Scan for the cell matching the given text and deliver its [X, Y] coordinate at center. 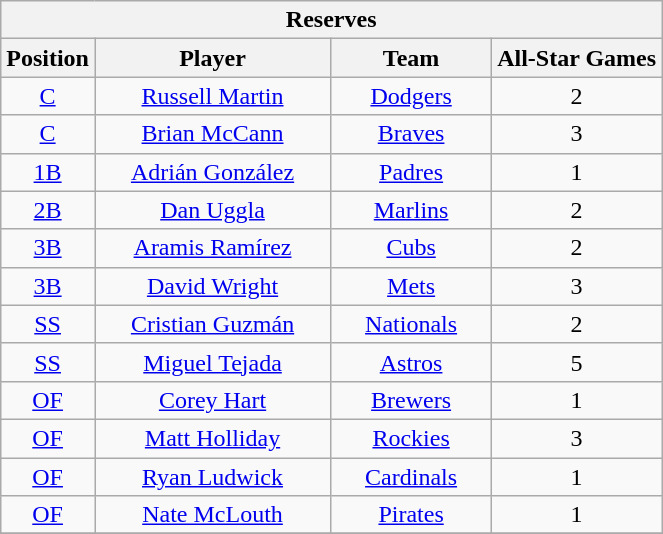
Dan Uggla [212, 210]
Aramis Ramírez [212, 248]
Position [48, 58]
5 [577, 362]
Dodgers [412, 96]
Marlins [412, 210]
Team [412, 58]
Russell Martin [212, 96]
Adrián González [212, 172]
Cristian Guzmán [212, 324]
Nationals [412, 324]
Mets [412, 286]
David Wright [212, 286]
Nate McLouth [212, 515]
Brian McCann [212, 134]
Padres [412, 172]
Corey Hart [212, 400]
All-Star Games [577, 58]
Rockies [412, 438]
Ryan Ludwick [212, 477]
1B [48, 172]
Astros [412, 362]
Braves [412, 134]
Pirates [412, 515]
Cubs [412, 248]
Reserves [332, 20]
Miguel Tejada [212, 362]
Brewers [412, 400]
Cardinals [412, 477]
2B [48, 210]
Matt Holliday [212, 438]
Player [212, 58]
